Search for the cell housing the specified text and yield its [X, Y] center coordinate. 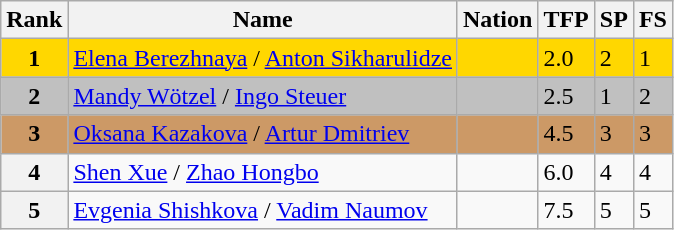
Elena Berezhnaya / Anton Sikharulidze [263, 58]
2.0 [566, 58]
TFP [566, 20]
Nation [497, 20]
SP [614, 20]
Evgenia Shishkova / Vadim Naumov [263, 210]
Name [263, 20]
Shen Xue / Zhao Hongbo [263, 172]
2.5 [566, 96]
Rank [34, 20]
7.5 [566, 210]
6.0 [566, 172]
Oksana Kazakova / Artur Dmitriev [263, 134]
Mandy Wötzel / Ingo Steuer [263, 96]
4.5 [566, 134]
FS [652, 20]
